For the text-containing cell, return its midpoint in [x, y] coordinate format. 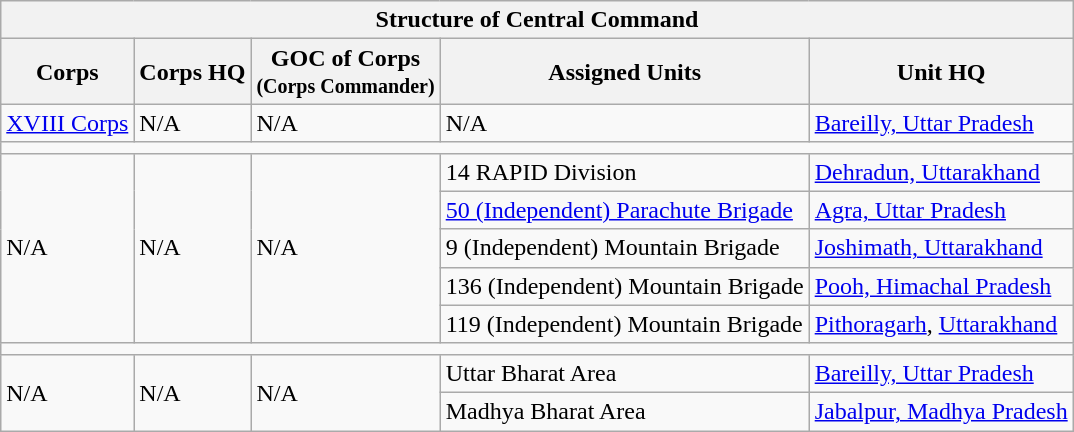
136 (Independent) Mountain Brigade [624, 286]
Structure of Central Command [537, 20]
Corps [68, 72]
50 (Independent) Parachute Brigade [624, 210]
Agra, Uttar Pradesh [941, 210]
Uttar Bharat Area [624, 373]
14 RAPID Division [624, 172]
GOC of Corps(Corps Commander) [346, 72]
119 (Independent) Mountain Brigade [624, 324]
Assigned Units [624, 72]
XVIII Corps [68, 123]
Joshimath, Uttarakhand [941, 248]
Corps HQ [192, 72]
Jabalpur, Madhya Pradesh [941, 411]
Pooh, Himachal Pradesh [941, 286]
9 (Independent) Mountain Brigade [624, 248]
Pithoragarh, Uttarakhand [941, 324]
Madhya Bharat Area [624, 411]
Unit HQ [941, 72]
Dehradun, Uttarakhand [941, 172]
